Locate the cell with the specified text and output its (X, Y) center coordinate. 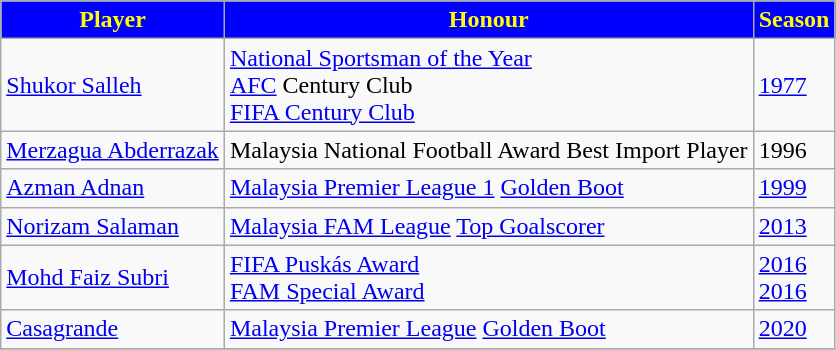
Casagrande (113, 329)
2013 (794, 226)
Season (794, 20)
Malaysia Premier League 1 Golden Boot (488, 188)
Merzagua Abderrazak (113, 150)
1999 (794, 188)
Malaysia FAM League Top Goalscorer (488, 226)
Shukor Salleh (113, 85)
National Sportsman of the YearAFC Century ClubFIFA Century Club (488, 85)
20162016 (794, 278)
Player (113, 20)
1996 (794, 150)
Honour (488, 20)
Malaysia National Football Award Best Import Player (488, 150)
Azman Adnan (113, 188)
Malaysia Premier League Golden Boot (488, 329)
FIFA Puskás AwardFAM Special Award (488, 278)
Mohd Faiz Subri (113, 278)
1977 (794, 85)
2020 (794, 329)
Norizam Salaman (113, 226)
